From the cell containing the given text, extract its center point as [X, Y] coordinate. 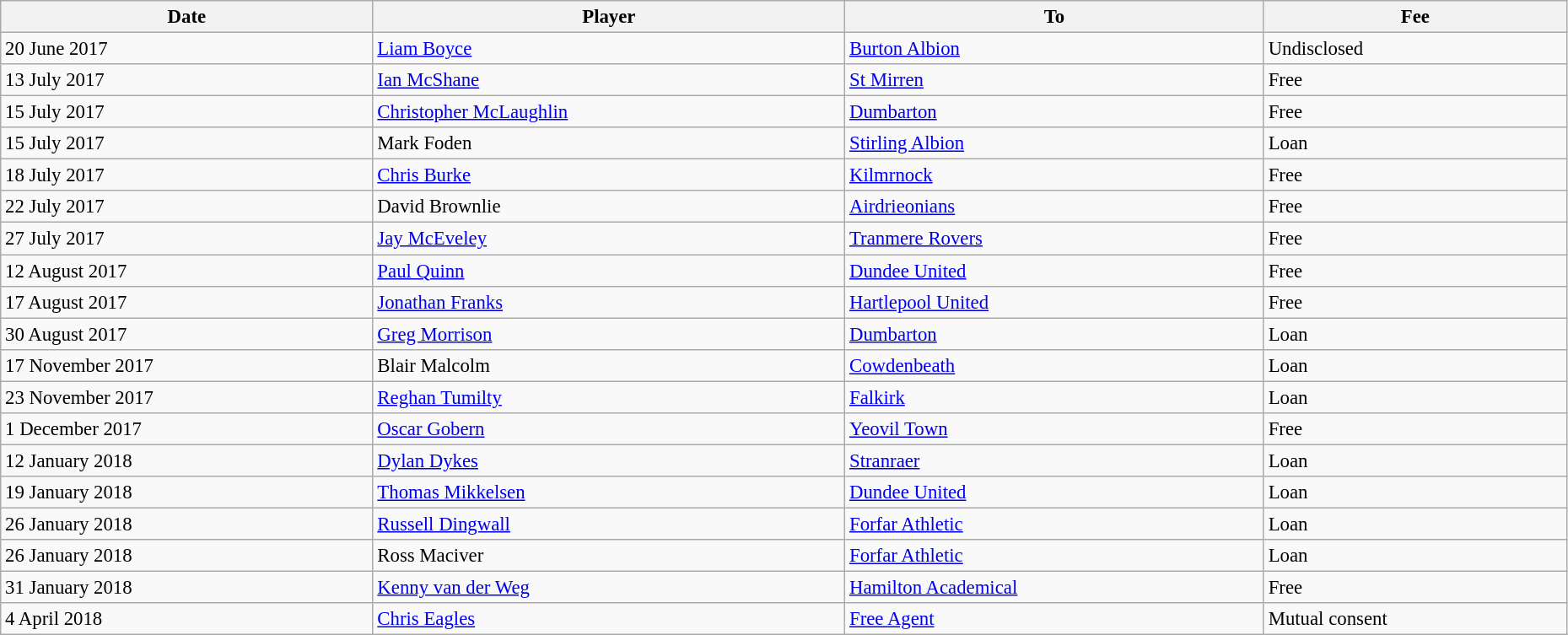
Russell Dingwall [609, 524]
Oscar Gobern [609, 429]
Mark Foden [609, 143]
Player [609, 17]
Ross Maciver [609, 556]
Stirling Albion [1054, 143]
Paul Quinn [609, 271]
Blair Malcolm [609, 365]
1 December 2017 [187, 429]
27 July 2017 [187, 239]
23 November 2017 [187, 397]
Jay McEveley [609, 239]
Fee [1415, 17]
31 January 2018 [187, 588]
30 August 2017 [187, 334]
Jonathan Franks [609, 302]
Undisclosed [1415, 49]
22 July 2017 [187, 207]
17 November 2017 [187, 365]
17 August 2017 [187, 302]
Hartlepool United [1054, 302]
Christopher McLaughlin [609, 112]
Greg Morrison [609, 334]
Airdrieonians [1054, 207]
Falkirk [1054, 397]
Thomas Mikkelsen [609, 492]
Mutual consent [1415, 619]
Stranraer [1054, 460]
Chris Burke [609, 175]
Yeovil Town [1054, 429]
12 August 2017 [187, 271]
Ian McShane [609, 80]
Reghan Tumilty [609, 397]
12 January 2018 [187, 460]
Dylan Dykes [609, 460]
Liam Boyce [609, 49]
David Brownlie [609, 207]
Kenny van der Weg [609, 588]
20 June 2017 [187, 49]
Hamilton Academical [1054, 588]
St Mirren [1054, 80]
4 April 2018 [187, 619]
Chris Eagles [609, 619]
Tranmere Rovers [1054, 239]
19 January 2018 [187, 492]
Date [187, 17]
18 July 2017 [187, 175]
Kilmrnock [1054, 175]
Cowdenbeath [1054, 365]
To [1054, 17]
Burton Albion [1054, 49]
Free Agent [1054, 619]
13 July 2017 [187, 80]
